Identify which cell holds the provided text, then report its (x, y) central coordinate. 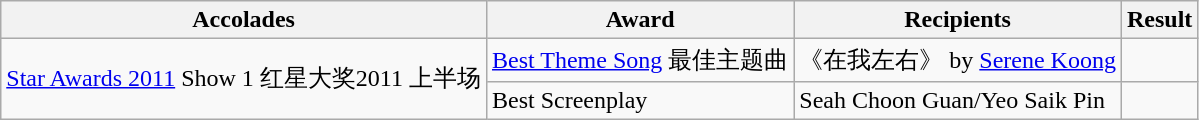
Best Theme Song 最佳主题曲 (640, 60)
《在我左右》 by Serene Koong (958, 60)
Star Awards 2011 Show 1 红星大奖2011 上半场 (244, 80)
Seah Choon Guan/Yeo Saik Pin (958, 100)
Result (1159, 20)
Award (640, 20)
Best Screenplay (640, 100)
Recipients (958, 20)
Accolades (244, 20)
